Pinpoint the cell where the given text exists, returning its (X, Y) midpoint coordinate. 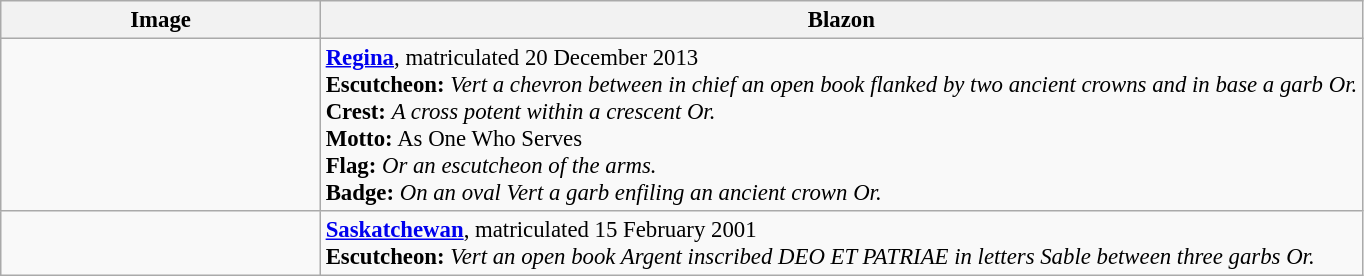
Blazon (841, 20)
Saskatchewan, matriculated 15 February 2001Escutcheon: Vert an open book Argent inscribed DEO ET PATRIAE in letters Sable between three garbs Or. (841, 244)
Image (161, 20)
